Return (x, y) of the center of cell containing provided text 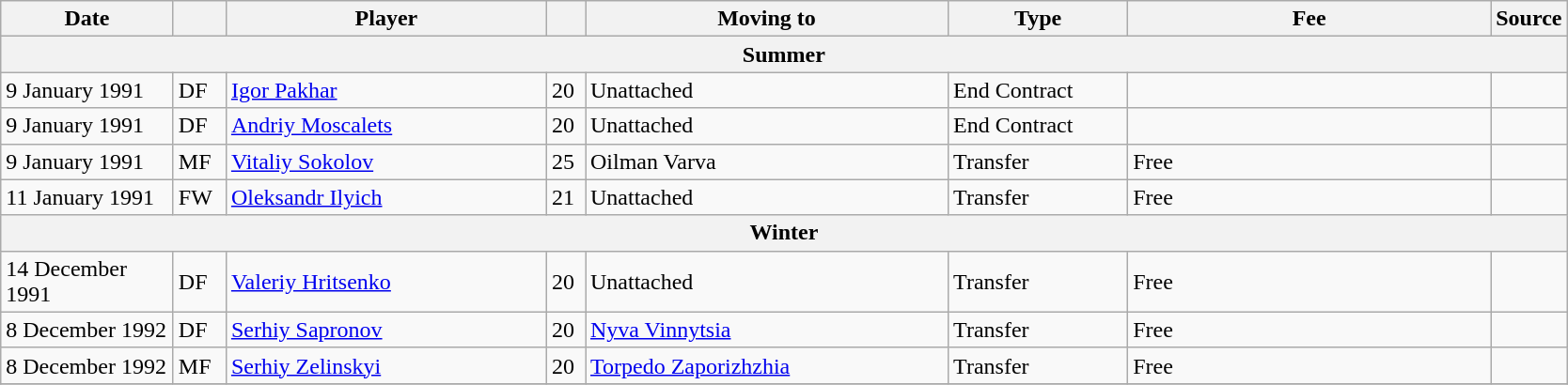
Vitaliy Sokolov (385, 162)
Type (1038, 19)
Serhiy Sapronov (385, 330)
Torpedo Zaporizhzhia (766, 365)
Source (1529, 19)
Winter (784, 233)
Fee (1309, 19)
11 January 1991 (87, 197)
21 (566, 197)
Date (87, 19)
FW (199, 197)
Andriy Moscalets (385, 126)
Igor Pakhar (385, 90)
14 December 1991 (87, 282)
Moving to (766, 19)
Oleksandr Ilyich (385, 197)
Valeriy Hritsenko (385, 282)
Summer (784, 54)
Nyva Vinnytsia (766, 330)
25 (566, 162)
Oilman Varva (766, 162)
Player (385, 19)
Serhiy Zelinskyi (385, 365)
